From the cell containing the given text, extract its center point as [x, y] coordinate. 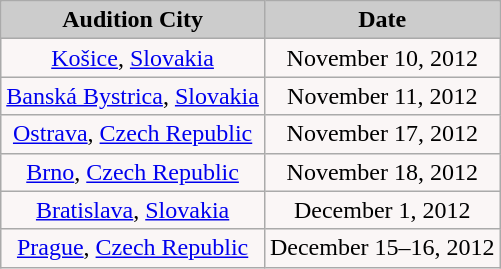
Date [382, 20]
November 11, 2012 [382, 96]
November 17, 2012 [382, 134]
November 18, 2012 [382, 172]
Banská Bystrica, Slovakia [133, 96]
November 10, 2012 [382, 58]
Audition City [133, 20]
Brno, Czech Republic [133, 172]
December 1, 2012 [382, 210]
December 15–16, 2012 [382, 248]
Prague, Czech Republic [133, 248]
Bratislava, Slovakia [133, 210]
Košice, Slovakia [133, 58]
Ostrava, Czech Republic [133, 134]
